Extract the [X, Y] coordinate from the center of the cell holding the provided text.  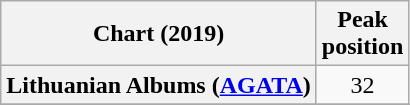
32 [362, 85]
Chart (2019) [159, 34]
Lithuanian Albums (AGATA) [159, 85]
Peakposition [362, 34]
